From the cell containing the given text, extract its center point as [x, y] coordinate. 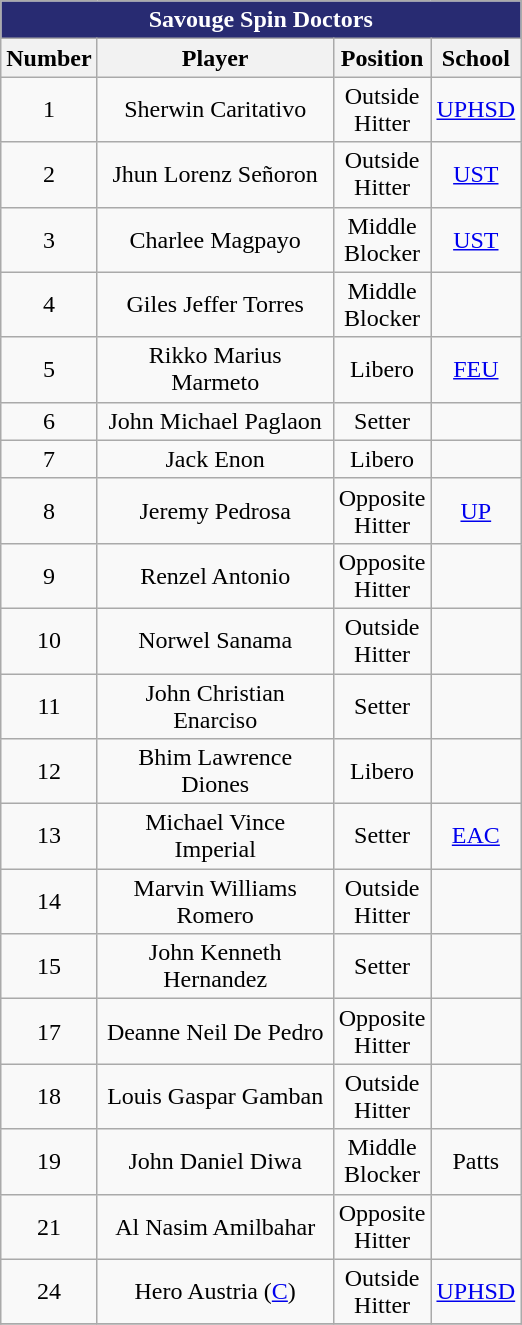
1 [49, 110]
Deanne Neil De Pedro [215, 1032]
7 [49, 459]
11 [49, 706]
18 [49, 1096]
Jhun Lorenz Señoron [215, 174]
9 [49, 576]
15 [49, 966]
Norwel Sanama [215, 640]
2 [49, 174]
Bhim Lawrence Diones [215, 772]
8 [49, 510]
Charlee Magpayo [215, 240]
John Christian Enarciso [215, 706]
5 [49, 370]
EAC [476, 836]
4 [49, 304]
Patts [476, 1162]
John Michael Paglaon [215, 421]
John Daniel Diwa [215, 1162]
14 [49, 902]
10 [49, 640]
UP [476, 510]
FEU [476, 370]
Michael Vince Imperial [215, 836]
Jack Enon [215, 459]
12 [49, 772]
School [476, 58]
24 [49, 1292]
13 [49, 836]
6 [49, 421]
John Kenneth Hernandez [215, 966]
Sherwin Caritativo [215, 110]
Rikko Marius Marmeto [215, 370]
Savouge Spin Doctors [261, 20]
Louis Gaspar Gamban [215, 1096]
Al Nasim Amilbahar [215, 1226]
19 [49, 1162]
Number [49, 58]
Marvin Williams Romero [215, 902]
Player [215, 58]
3 [49, 240]
21 [49, 1226]
Renzel Antonio [215, 576]
17 [49, 1032]
Position [382, 58]
Jeremy Pedrosa [215, 510]
Hero Austria (C) [215, 1292]
Giles Jeffer Torres [215, 304]
